Capture the cell that displays the provided text and extract its (X, Y) central coordinate. 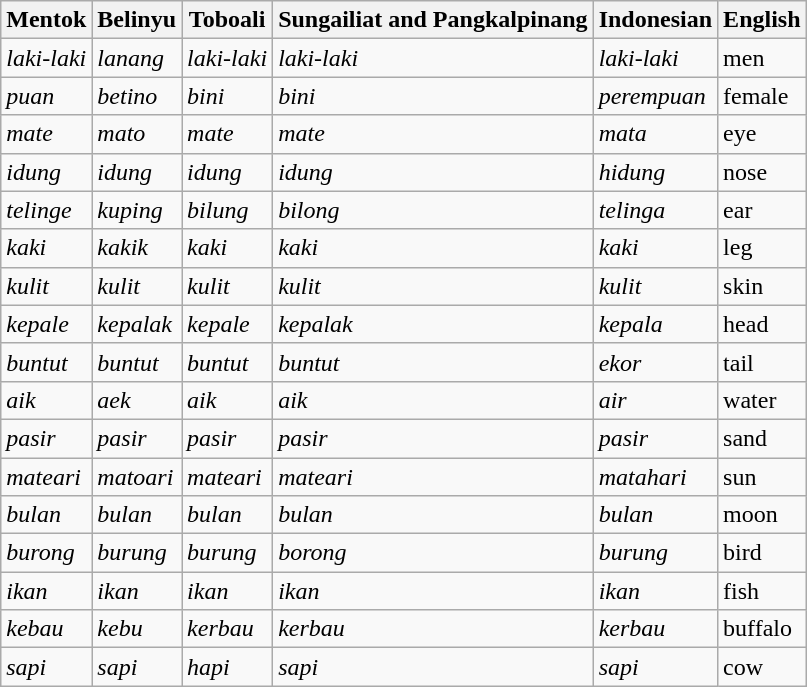
cow (762, 667)
men (762, 58)
telinga (655, 210)
ear (762, 210)
kebu (137, 629)
matahari (655, 477)
moon (762, 515)
head (762, 324)
Mentok (46, 20)
kakik (137, 248)
burong (46, 553)
lanang (137, 58)
skin (762, 286)
kuping (137, 210)
mato (137, 134)
matoari (137, 477)
hapi (228, 667)
perempuan (655, 96)
fish (762, 591)
telinge (46, 210)
eye (762, 134)
kebau (46, 629)
air (655, 400)
Belinyu (137, 20)
betino (137, 96)
Toboali (228, 20)
bilong (434, 210)
mata (655, 134)
buffalo (762, 629)
Sungailiat and Pangkalpinang (434, 20)
leg (762, 248)
bilung (228, 210)
borong (434, 553)
sand (762, 438)
ekor (655, 362)
aek (137, 400)
water (762, 400)
nose (762, 172)
kepala (655, 324)
tail (762, 362)
Indonesian (655, 20)
hidung (655, 172)
puan (46, 96)
female (762, 96)
sun (762, 477)
bird (762, 553)
English (762, 20)
